Determine the [x, y] coordinate at the center of the cell enclosing the given text.  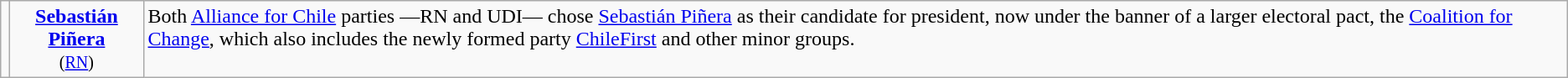
Sebastián Piñera(RN) [77, 39]
